For the text-containing cell, return its midpoint in [X, Y] coordinate format. 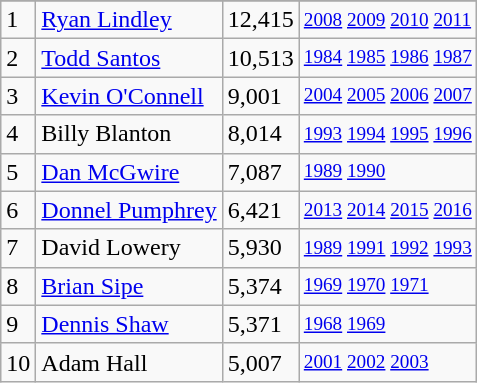
1989 1990 [388, 172]
1984 1985 1986 1987 [388, 58]
2001 2002 2003 [388, 362]
1993 1994 1995 1996 [388, 134]
7,087 [260, 172]
Ryan Lindley [129, 20]
Kevin O'Connell [129, 96]
2004 2005 2006 2007 [388, 96]
5,374 [260, 286]
7 [18, 248]
Dan McGwire [129, 172]
9 [18, 324]
2013 2014 2015 2016 [388, 210]
10,513 [260, 58]
Todd Santos [129, 58]
Dennis Shaw [129, 324]
Adam Hall [129, 362]
6 [18, 210]
12,415 [260, 20]
1 [18, 20]
8 [18, 286]
Brian Sipe [129, 286]
1969 1970 1971 [388, 286]
5,371 [260, 324]
1968 1969 [388, 324]
6,421 [260, 210]
4 [18, 134]
5,007 [260, 362]
David Lowery [129, 248]
Donnel Pumphrey [129, 210]
5 [18, 172]
2008 2009 2010 2011 [388, 20]
10 [18, 362]
9,001 [260, 96]
1989 1991 1992 1993 [388, 248]
2 [18, 58]
Billy Blanton [129, 134]
8,014 [260, 134]
3 [18, 96]
5,930 [260, 248]
